Extract the [X, Y] coordinate from the center of the cell holding the provided text.  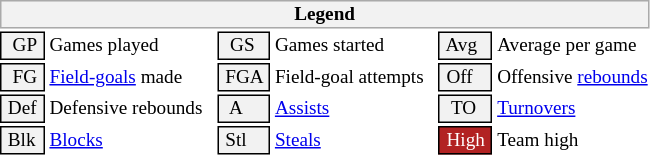
Field-goals made [131, 77]
High [466, 140]
Steals [354, 140]
Field-goal attempts [354, 77]
Average per game [573, 46]
Turnovers [573, 108]
Avg [466, 46]
Offensive rebounds [573, 77]
Games played [131, 46]
Blocks [131, 140]
TO [466, 108]
GS [244, 46]
Defensive rebounds [131, 108]
Games started [354, 46]
Assists [354, 108]
A [244, 108]
Legend [324, 14]
FG [22, 77]
GP [22, 46]
Team high [573, 140]
FGA [244, 77]
Off [466, 77]
Blk [22, 140]
Stl [244, 140]
Def [22, 108]
